Provide the [X, Y] coordinate of the cell's center where the given text is located.  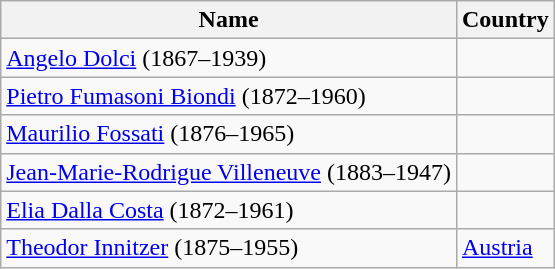
Austria [505, 248]
Maurilio Fossati (1876–1965) [229, 134]
Angelo Dolci (1867–1939) [229, 58]
Jean-Marie-Rodrigue Villeneuve (1883–1947) [229, 172]
Pietro Fumasoni Biondi (1872–1960) [229, 96]
Country [505, 20]
Name [229, 20]
Elia Dalla Costa (1872–1961) [229, 210]
Theodor Innitzer (1875–1955) [229, 248]
